Detect which cell encompasses the target text, then output its (x, y) center coordinate. 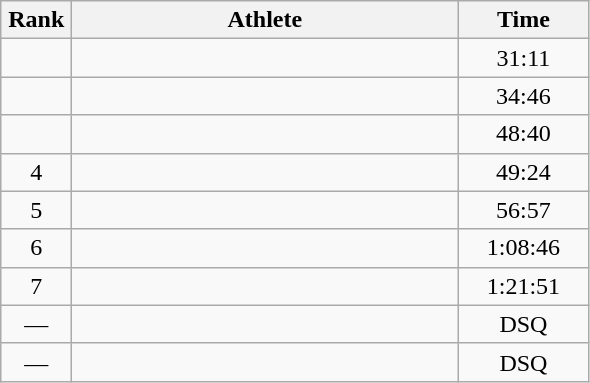
Time (524, 20)
Rank (36, 20)
31:11 (524, 58)
48:40 (524, 134)
Athlete (265, 20)
6 (36, 248)
4 (36, 172)
1:21:51 (524, 286)
5 (36, 210)
34:46 (524, 96)
1:08:46 (524, 248)
49:24 (524, 172)
7 (36, 286)
56:57 (524, 210)
